Return the [x, y] coordinate for the center point of the cell that contains the specified text.  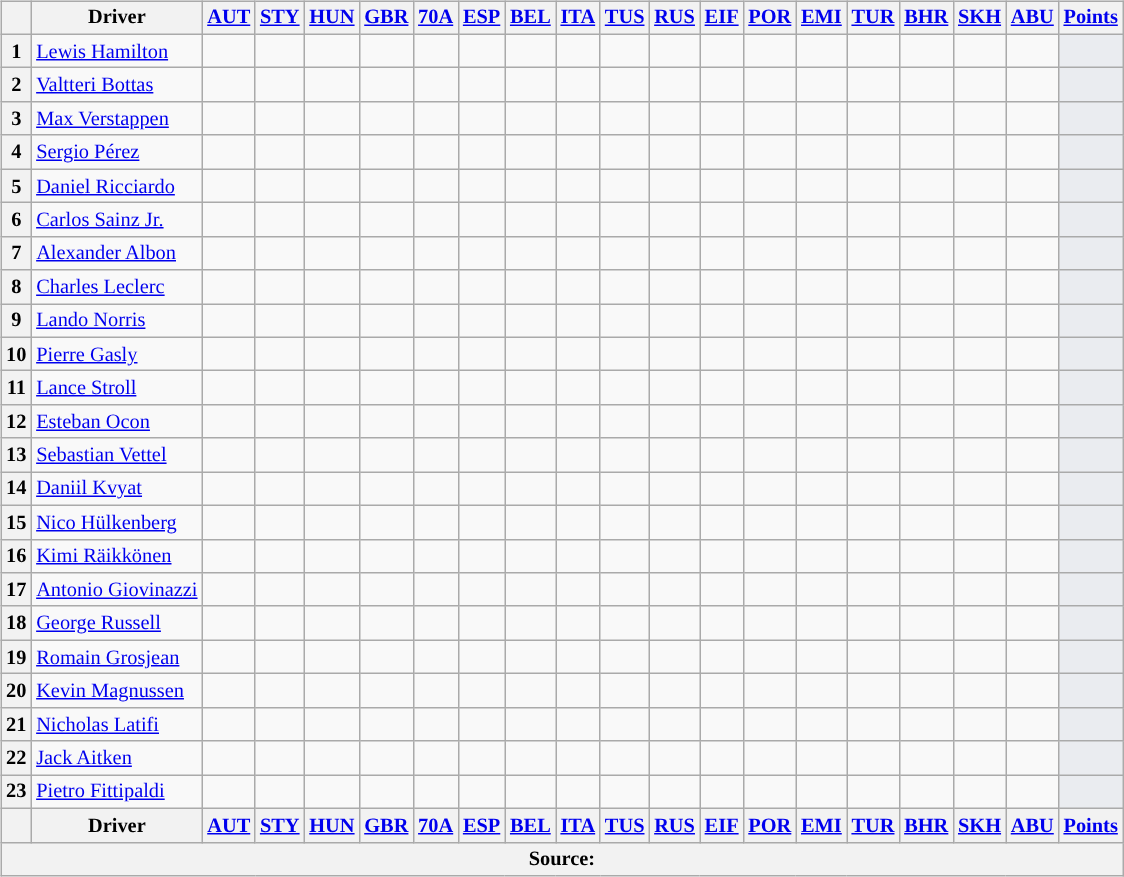
19 [16, 657]
Carlos Sainz Jr. [116, 220]
20 [16, 691]
Daniel Ricciardo [116, 186]
Jack Aitken [116, 758]
2 [16, 85]
17 [16, 590]
Lando Norris [116, 321]
1 [16, 51]
3 [16, 119]
Sebastian Vettel [116, 455]
Sergio Pérez [116, 152]
Alexander Albon [116, 253]
18 [16, 623]
12 [16, 422]
14 [16, 489]
Lance Stroll [116, 388]
Charles Leclerc [116, 287]
13 [16, 455]
21 [16, 724]
Source: [562, 859]
Daniil Kvyat [116, 489]
Esteban Ocon [116, 422]
Antonio Giovinazzi [116, 590]
7 [16, 253]
Nico Hülkenberg [116, 522]
5 [16, 186]
Romain Grosjean [116, 657]
6 [16, 220]
15 [16, 522]
Max Verstappen [116, 119]
16 [16, 556]
Nicholas Latifi [116, 724]
Lewis Hamilton [116, 51]
8 [16, 287]
23 [16, 792]
Valtteri Bottas [116, 85]
Kevin Magnussen [116, 691]
George Russell [116, 623]
11 [16, 388]
10 [16, 354]
9 [16, 321]
Pierre Gasly [116, 354]
Pietro Fittipaldi [116, 792]
4 [16, 152]
Kimi Räikkönen [116, 556]
22 [16, 758]
